Extract the (X, Y) coordinate from the center of the cell holding the provided text.  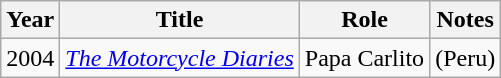
Role (364, 20)
The Motorcycle Diaries (180, 58)
Notes (466, 20)
Year (30, 20)
Title (180, 20)
2004 (30, 58)
(Peru) (466, 58)
Papa Carlito (364, 58)
